From the cell containing the given text, extract its center point as [x, y] coordinate. 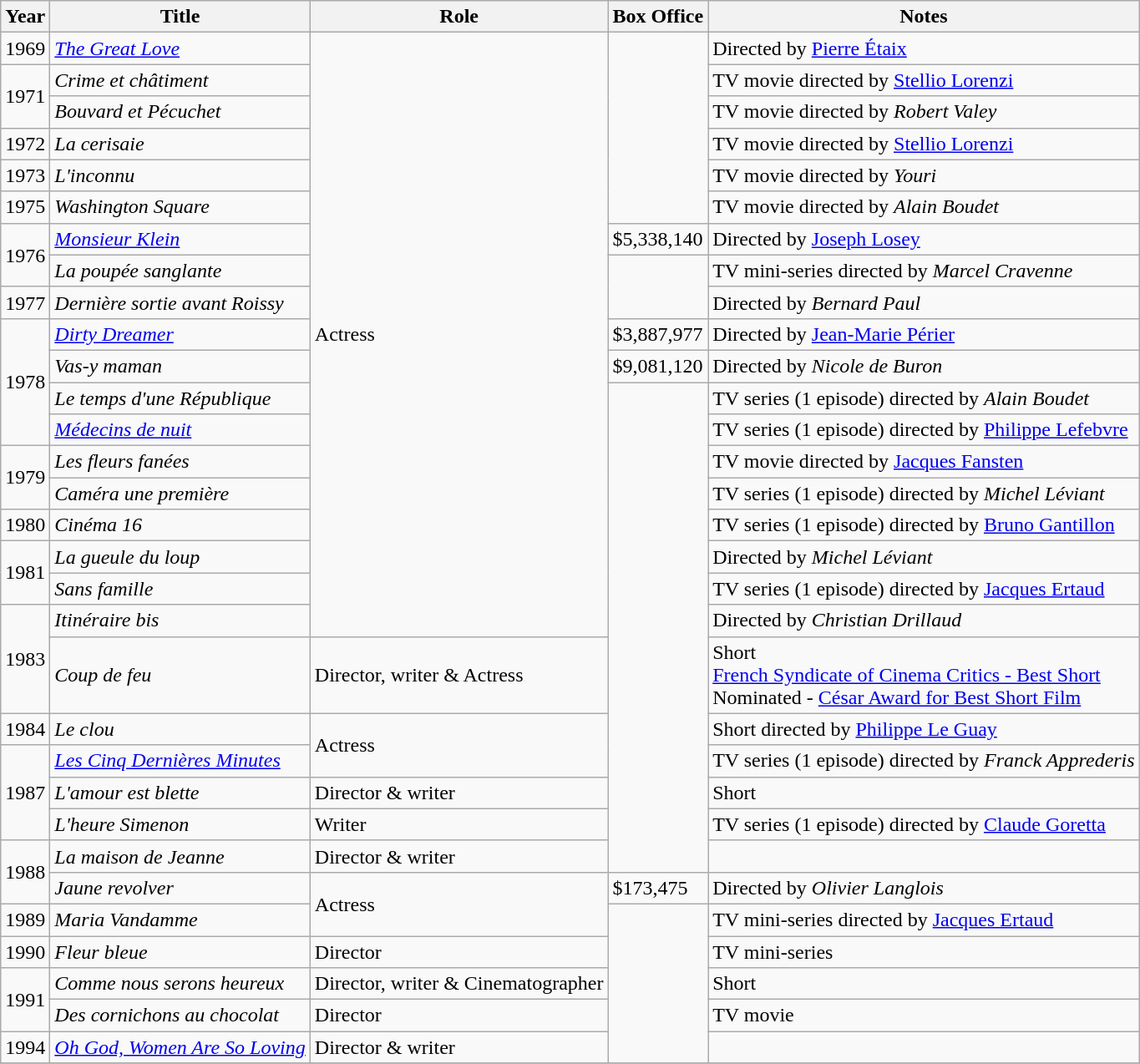
Bouvard et Pécuchet [180, 112]
TV series (1 episode) directed by Alain Boudet [924, 398]
Crime et châtiment [180, 80]
TV mini-series directed by Jacques Ertaud [924, 920]
Directed by Nicole de Buron [924, 366]
$3,887,977 [658, 334]
Médecins de nuit [180, 430]
1973 [25, 175]
1969 [25, 48]
1975 [25, 207]
Directed by Pierre Étaix [924, 48]
TV mini-series directed by Marcel Cravenne [924, 271]
Monsieur Klein [180, 239]
ShortFrench Syndicate of Cinema Critics - Best ShortNominated - César Award for Best Short Film [924, 675]
TV movie directed by Youri [924, 175]
L'heure Simenon [180, 824]
Sans famille [180, 589]
Coup de feu [180, 675]
Washington Square [180, 207]
1978 [25, 382]
1984 [25, 729]
La maison de Jeanne [180, 856]
TV series (1 episode) directed by Philippe Lefebvre [924, 430]
The Great Love [180, 48]
1977 [25, 302]
TV movie directed by Alain Boudet [924, 207]
L'inconnu [180, 175]
Oh God, Women Are So Loving [180, 1047]
La gueule du loup [180, 557]
Le clou [180, 729]
Caméra une première [180, 494]
Directed by Joseph Losey [924, 239]
La cerisaie [180, 144]
Maria Vandamme [180, 920]
Itinéraire bis [180, 621]
La poupée sanglante [180, 271]
1989 [25, 920]
L'amour est blette [180, 793]
Box Office [658, 17]
TV series (1 episode) directed by Jacques Ertaud [924, 589]
Directed by Michel Léviant [924, 557]
$5,338,140 [658, 239]
Dernière sortie avant Roissy [180, 302]
1988 [25, 872]
TV series (1 episode) directed by Franck Apprederis [924, 761]
TV movie directed by Robert Valey [924, 112]
$173,475 [658, 888]
Directed by Christian Drillaud [924, 621]
Des cornichons au chocolat [180, 1016]
1991 [25, 1000]
1987 [25, 793]
Short directed by Philippe Le Guay [924, 729]
1971 [25, 96]
Director, writer & Cinematographer [459, 984]
Notes [924, 17]
Vas-y maman [180, 366]
Jaune revolver [180, 888]
Directed by Olivier Langlois [924, 888]
TV series (1 episode) directed by Michel Léviant [924, 494]
1981 [25, 573]
TV movie directed by Jacques Fansten [924, 462]
TV series (1 episode) directed by Bruno Gantillon [924, 525]
1979 [25, 478]
Fleur bleue [180, 951]
Les Cinq Dernières Minutes [180, 761]
Comme nous serons heureux [180, 984]
1972 [25, 144]
Role [459, 17]
Title [180, 17]
Le temps d'une République [180, 398]
1994 [25, 1047]
Directed by Bernard Paul [924, 302]
TV series (1 episode) directed by Claude Goretta [924, 824]
1990 [25, 951]
TV mini-series [924, 951]
Cinéma 16 [180, 525]
TV movie [924, 1016]
Dirty Dreamer [180, 334]
1976 [25, 255]
Director, writer & Actress [459, 675]
1980 [25, 525]
1983 [25, 659]
Writer [459, 824]
Directed by Jean-Marie Périer [924, 334]
Year [25, 17]
$9,081,120 [658, 366]
Les fleurs fanées [180, 462]
